Scan for the cell matching the given text and deliver its [X, Y] coordinate at center. 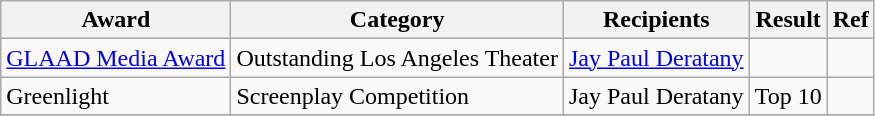
Result [788, 20]
Screenplay Competition [398, 96]
Category [398, 20]
Award [116, 20]
Recipients [656, 20]
Greenlight [116, 96]
Top 10 [788, 96]
Ref [850, 20]
Outstanding Los Angeles Theater [398, 58]
GLAAD Media Award [116, 58]
